Scan for the cell matching the given text and deliver its (X, Y) coordinate at center. 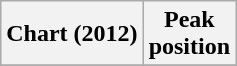
Chart (2012) (72, 34)
Peakposition (189, 34)
